Detect which cell encompasses the target text, then output its (x, y) center coordinate. 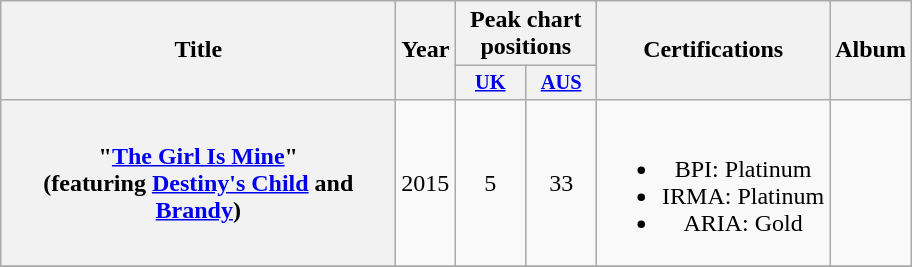
"The Girl Is Mine"(featuring Destiny's Child and Brandy) (198, 182)
Certifications (714, 50)
Peak chart positions (526, 34)
Title (198, 50)
BPI: PlatinumIRMA: PlatinumARIA: Gold (714, 182)
33 (562, 182)
2015 (426, 182)
Album (871, 50)
UK (490, 83)
AUS (562, 83)
5 (490, 182)
Year (426, 50)
